Detect which cell encompasses the target text, then output its (X, Y) center coordinate. 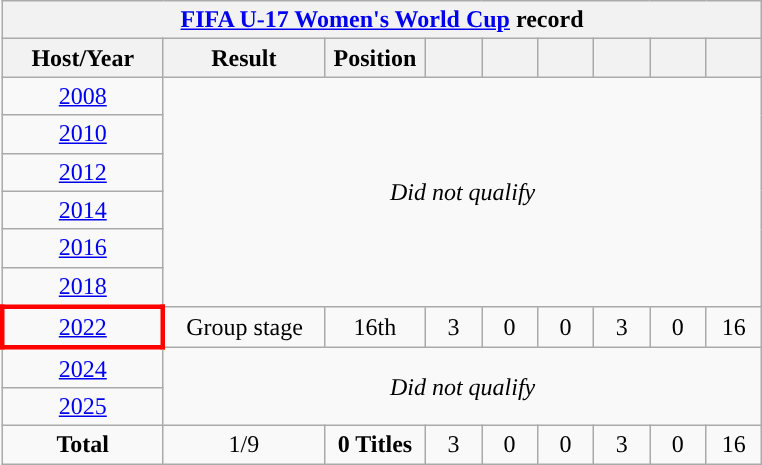
2014 (82, 210)
2016 (82, 248)
2025 (82, 406)
16th (374, 328)
Result (244, 58)
FIFA U-17 Women's World Cup record (382, 20)
2024 (82, 368)
Position (374, 58)
2010 (82, 134)
Total (82, 444)
2018 (82, 287)
1/9 (244, 444)
0 Titles (374, 444)
2012 (82, 172)
2008 (82, 96)
2022 (82, 328)
Host/Year (82, 58)
Group stage (244, 328)
